Output the [X, Y] coordinate of the center of the cell containing the given text.  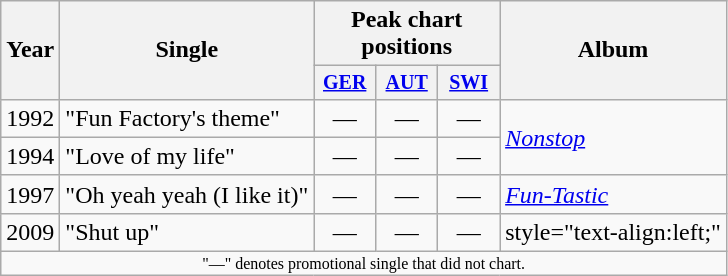
SWI [469, 82]
1992 [30, 118]
Single [187, 50]
2009 [30, 232]
"Fun Factory's theme" [187, 118]
Fun-Tastic [614, 194]
GER [345, 82]
Album [614, 50]
"Shut up" [187, 232]
"Love of my life" [187, 156]
Nonstop [614, 137]
"—" denotes promotional single that did not chart. [364, 264]
"Oh yeah yeah (I like it)" [187, 194]
1997 [30, 194]
1994 [30, 156]
style="text-align:left;" [614, 232]
Peak chart positions [407, 34]
Year [30, 50]
AUT [407, 82]
